Capture the cell that displays the provided text and extract its (x, y) central coordinate. 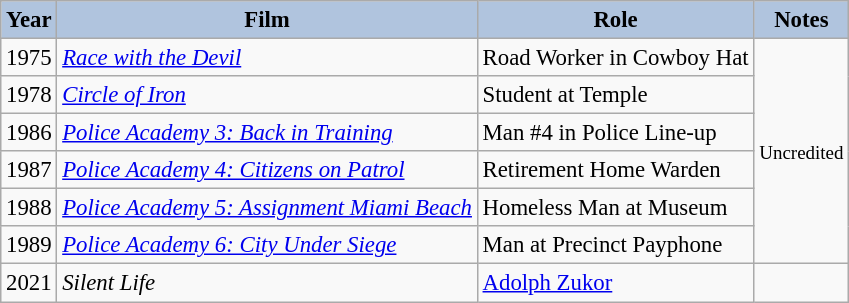
Man #4 in Police Line-up (616, 133)
Police Academy 4: Citizens on Patrol (267, 170)
Silent Life (267, 283)
Police Academy 6: City Under Siege (267, 245)
Circle of Iron (267, 95)
1986 (29, 133)
1988 (29, 208)
Notes (802, 20)
Road Worker in Cowboy Hat (616, 58)
2021 (29, 283)
Race with the Devil (267, 58)
Man at Precinct Payphone (616, 245)
1978 (29, 95)
Student at Temple (616, 95)
Police Academy 5: Assignment Miami Beach (267, 208)
1987 (29, 170)
Adolph Zukor (616, 283)
Retirement Home Warden (616, 170)
1975 (29, 58)
Role (616, 20)
1989 (29, 245)
Year (29, 20)
Uncredited (802, 152)
Police Academy 3: Back in Training (267, 133)
Film (267, 20)
Homeless Man at Museum (616, 208)
